Find where the given text appears and provide that cell's center as [x, y] coordinate. 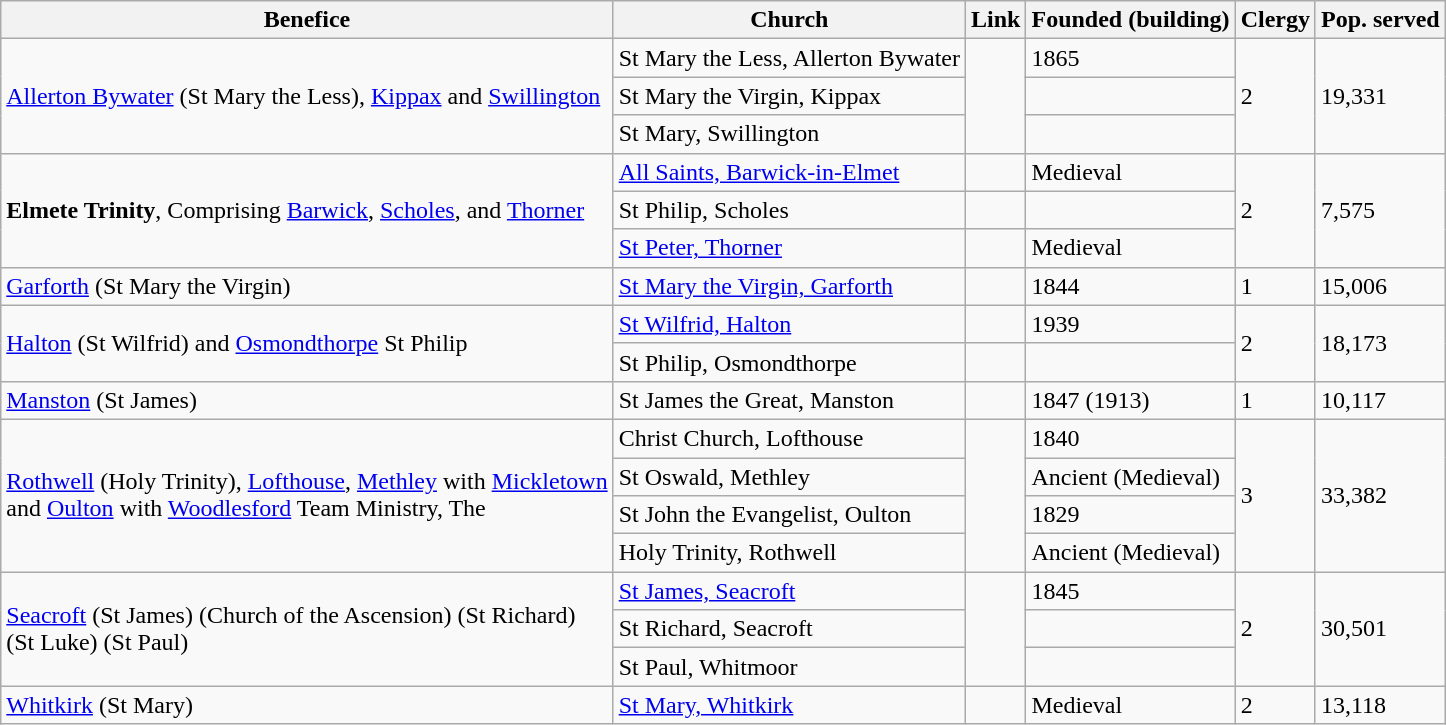
St Philip, Osmondthorpe [789, 362]
15,006 [1380, 286]
Seacroft (St James) (Church of the Ascension) (St Richard)(St Luke) (St Paul) [307, 629]
St Mary the Virgin, Garforth [789, 286]
1829 [1130, 515]
St Richard, Seacroft [789, 629]
13,118 [1380, 705]
Garforth (St Mary the Virgin) [307, 286]
Christ Church, Lofthouse [789, 438]
St Oswald, Methley [789, 477]
St James the Great, Manston [789, 400]
Link [996, 20]
Manston (St James) [307, 400]
St Mary the Less, Allerton Bywater [789, 58]
St Wilfrid, Halton [789, 324]
Church [789, 20]
St Paul, Whitmoor [789, 667]
St James, Seacroft [789, 591]
Elmete Trinity, Comprising Barwick, Scholes, and Thorner [307, 210]
1844 [1130, 286]
St John the Evangelist, Oulton [789, 515]
Pop. served [1380, 20]
Clergy [1275, 20]
18,173 [1380, 343]
Whitkirk (St Mary) [307, 705]
Holy Trinity, Rothwell [789, 553]
30,501 [1380, 629]
10,117 [1380, 400]
3 [1275, 495]
Halton (St Wilfrid) and Osmondthorpe St Philip [307, 343]
1847 (1913) [1130, 400]
St Mary, Swillington [789, 134]
7,575 [1380, 210]
1939 [1130, 324]
33,382 [1380, 495]
St Peter, Thorner [789, 248]
19,331 [1380, 96]
All Saints, Barwick-in-Elmet [789, 172]
1840 [1130, 438]
St Mary the Virgin, Kippax [789, 96]
Rothwell (Holy Trinity), Lofthouse, Methley with Mickletownand Oulton with Woodlesford Team Ministry, The [307, 495]
1845 [1130, 591]
1865 [1130, 58]
Founded (building) [1130, 20]
Benefice [307, 20]
St Philip, Scholes [789, 210]
St Mary, Whitkirk [789, 705]
Allerton Bywater (St Mary the Less), Kippax and Swillington [307, 96]
